Determine the (X, Y) coordinate at the center of the cell enclosing the given text.  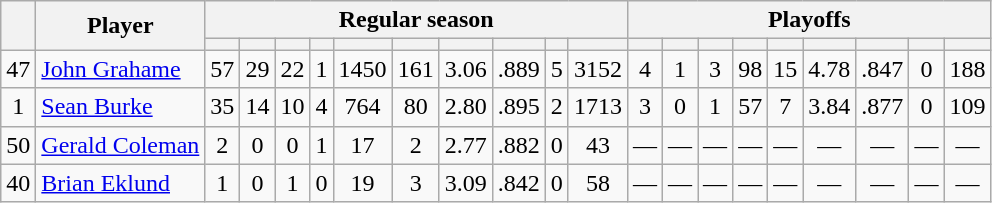
14 (258, 107)
2.80 (466, 107)
17 (362, 145)
3.84 (830, 107)
2.77 (466, 145)
188 (968, 69)
.842 (518, 183)
80 (416, 107)
35 (222, 107)
Player (120, 26)
5 (556, 69)
50 (18, 145)
7 (786, 107)
58 (598, 183)
1713 (598, 107)
10 (292, 107)
15 (786, 69)
Sean Burke (120, 107)
22 (292, 69)
98 (750, 69)
Brian Eklund (120, 183)
4.78 (830, 69)
.889 (518, 69)
.877 (882, 107)
John Grahame (120, 69)
3.09 (466, 183)
Gerald Coleman (120, 145)
.847 (882, 69)
.895 (518, 107)
43 (598, 145)
29 (258, 69)
109 (968, 107)
47 (18, 69)
161 (416, 69)
Regular season (416, 20)
19 (362, 183)
Playoffs (809, 20)
764 (362, 107)
3.06 (466, 69)
1450 (362, 69)
3152 (598, 69)
40 (18, 183)
.882 (518, 145)
